Locate the cell with the specified text and output its (X, Y) center coordinate. 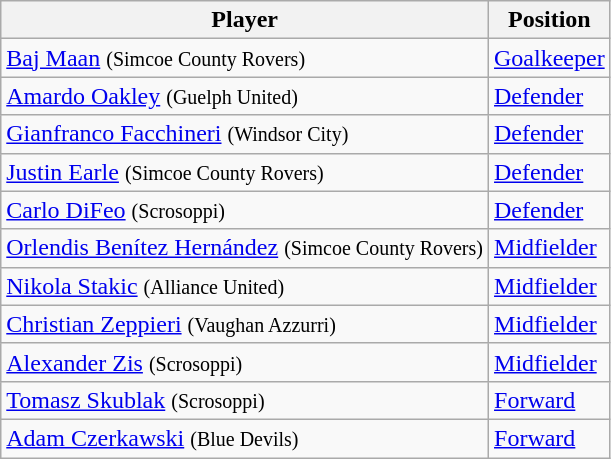
Christian Zeppieri (Vaughan Azzurri) (245, 324)
Goalkeeper (550, 58)
Tomasz Skublak (Scrosoppi) (245, 400)
Adam Czerkawski (Blue Devils) (245, 438)
Player (245, 20)
Alexander Zis (Scrosoppi) (245, 362)
Carlo DiFeo (Scrosoppi) (245, 210)
Position (550, 20)
Orlendis Benítez Hernández (Simcoe County Rovers) (245, 248)
Nikola Stakic (Alliance United) (245, 286)
Amardo Oakley (Guelph United) (245, 96)
Justin Earle (Simcoe County Rovers) (245, 172)
Gianfranco Facchineri (Windsor City) (245, 134)
Baj Maan (Simcoe County Rovers) (245, 58)
